From the cell containing the given text, extract its center point as [X, Y] coordinate. 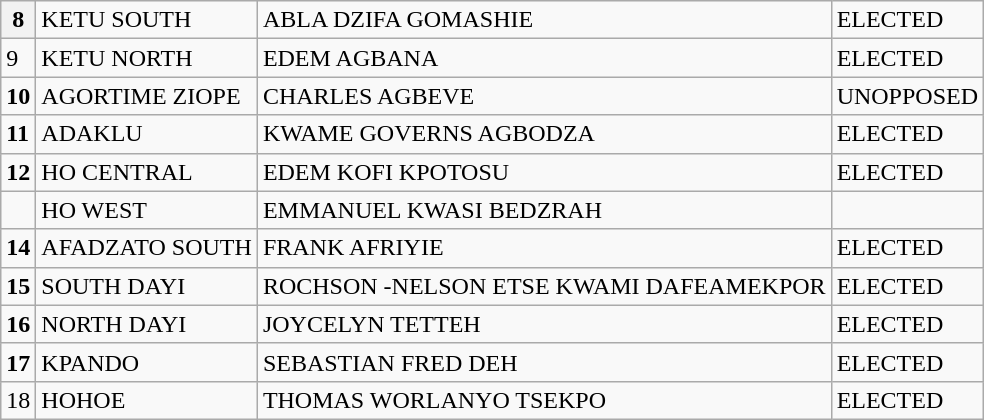
15 [18, 286]
14 [18, 248]
HO WEST [147, 210]
17 [18, 362]
SEBASTIAN FRED DEH [544, 362]
KETU NORTH [147, 58]
NORTH DAYI [147, 324]
12 [18, 172]
KWAME GOVERNS AGBODZA [544, 134]
KETU SOUTH [147, 20]
ADAKLU [147, 134]
CHARLES AGBEVE [544, 96]
16 [18, 324]
THOMAS WORLANYO TSEKPO [544, 400]
JOYCELYN TETTEH [544, 324]
UNOPPOSED [907, 96]
HO CENTRAL [147, 172]
HOHOE [147, 400]
18 [18, 400]
FRANK AFRIYIE [544, 248]
EDEM AGBANA [544, 58]
8 [18, 20]
EMMANUEL KWASI BEDZRAH [544, 210]
EDEM KOFI KPOTOSU [544, 172]
KPANDO [147, 362]
ROCHSON -NELSON ETSE KWAMI DAFEAMEKPOR [544, 286]
ABLA DZIFA GOMASHIE [544, 20]
SOUTH DAYI [147, 286]
9 [18, 58]
AFADZATO SOUTH [147, 248]
AGORTIME ZIOPE [147, 96]
11 [18, 134]
10 [18, 96]
